Scan for the cell matching the given text and deliver its (x, y) coordinate at center. 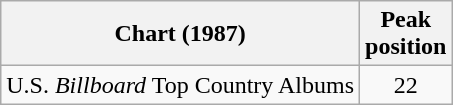
Chart (1987) (180, 34)
U.S. Billboard Top Country Albums (180, 85)
22 (406, 85)
Peakposition (406, 34)
